Find where the given text appears and provide that cell's center as (X, Y) coordinate. 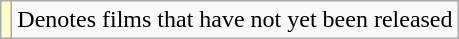
Denotes films that have not yet been released (235, 20)
